For the text-containing cell, return its midpoint in (X, Y) coordinate format. 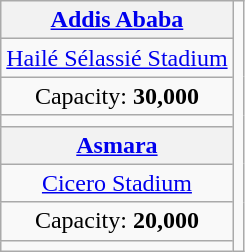
Capacity: 30,000 (117, 96)
Cicero Stadium (117, 183)
Hailé Sélassié Stadium (117, 58)
Addis Ababa (117, 20)
Capacity: 20,000 (117, 221)
Asmara (117, 145)
